Capture the cell that displays the provided text and extract its (x, y) central coordinate. 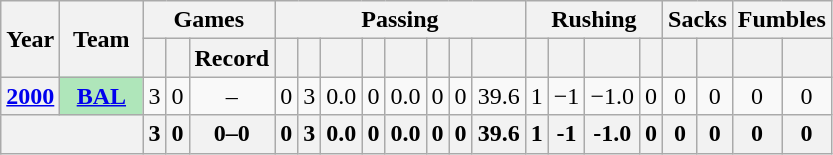
0–0 (232, 134)
-1.0 (612, 134)
−1 (566, 96)
Record (232, 58)
Games (209, 20)
BAL (102, 96)
– (232, 96)
Team (102, 39)
Year (30, 39)
Fumbles (782, 20)
Rushing (594, 20)
-1 (566, 134)
Passing (400, 20)
−1.0 (612, 96)
Sacks (698, 20)
2000 (30, 96)
